Determine the (X, Y) coordinate at the center of the cell enclosing the given text.  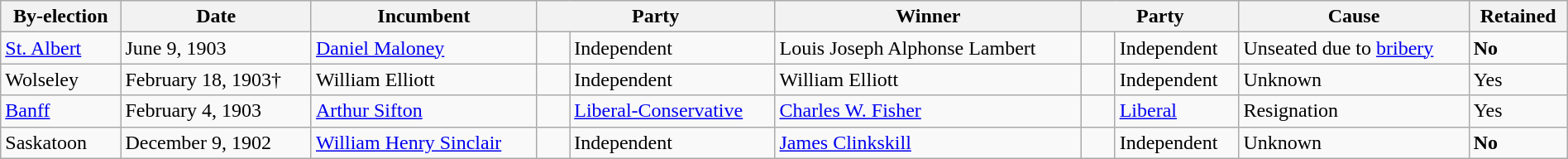
James Clinkskill (928, 142)
Unseated due to bribery (1354, 48)
February 18, 1903† (217, 79)
Saskatoon (61, 142)
Cause (1354, 17)
Liberal-Conservative (672, 111)
Daniel Maloney (423, 48)
Winner (928, 17)
June 9, 1903 (217, 48)
Louis Joseph Alphonse Lambert (928, 48)
St. Albert (61, 48)
December 9, 1902 (217, 142)
Resignation (1354, 111)
Retained (1518, 17)
Incumbent (423, 17)
Wolseley (61, 79)
Charles W. Fisher (928, 111)
By-election (61, 17)
Arthur Sifton (423, 111)
Banff (61, 111)
William Henry Sinclair (423, 142)
Liberal (1177, 111)
Date (217, 17)
February 4, 1903 (217, 111)
